Extract the [X, Y] coordinate from the center of the cell holding the provided text.  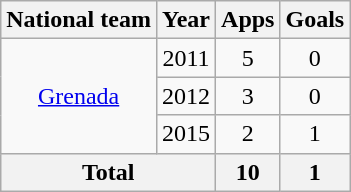
5 [248, 58]
National team [79, 20]
10 [248, 172]
2015 [186, 134]
Goals [315, 20]
Total [108, 172]
2011 [186, 58]
Grenada [79, 96]
2 [248, 134]
Apps [248, 20]
Year [186, 20]
3 [248, 96]
2012 [186, 96]
